Pinpoint the cell where the given text exists, returning its (x, y) midpoint coordinate. 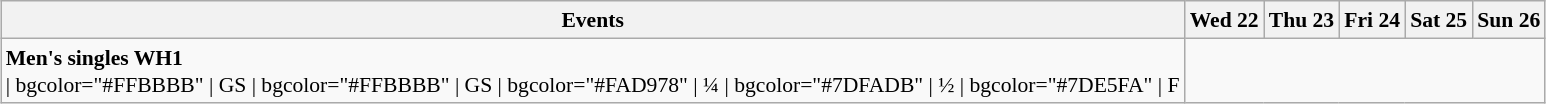
Events (593, 20)
Wed 22 (1224, 20)
Fri 24 (1372, 20)
Sun 26 (1508, 20)
Sat 25 (1438, 20)
Men's singles WH1| bgcolor="#FFBBBB" | GS | bgcolor="#FFBBBB" | GS | bgcolor="#FAD978" | ¼ | bgcolor="#7DFADB" | ½ | bgcolor="#7DE5FA" | F (593, 70)
Thu 23 (1302, 20)
